Pinpoint the cell where the given text exists, returning its (x, y) midpoint coordinate. 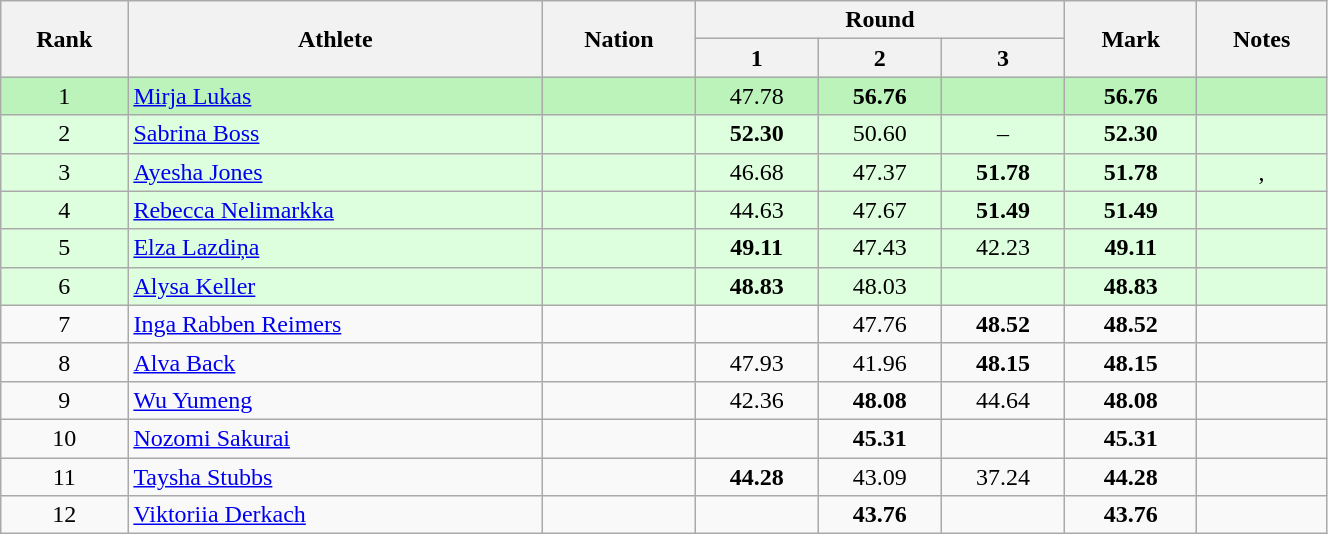
Mirja Lukas (336, 96)
37.24 (1002, 477)
Rebecca Nelimarkka (336, 210)
42.36 (756, 400)
, (1262, 172)
Ayesha Jones (336, 172)
47.37 (880, 172)
6 (64, 286)
42.23 (1002, 248)
9 (64, 400)
47.93 (756, 362)
Inga Rabben Reimers (336, 324)
50.60 (880, 134)
11 (64, 477)
Notes (1262, 39)
41.96 (880, 362)
Sabrina Boss (336, 134)
44.63 (756, 210)
Alysa Keller (336, 286)
Nozomi Sakurai (336, 438)
4 (64, 210)
Viktoriia Derkach (336, 515)
47.78 (756, 96)
Wu Yumeng (336, 400)
Mark (1131, 39)
Taysha Stubbs (336, 477)
5 (64, 248)
Elza Lazdiņa (336, 248)
8 (64, 362)
Athlete (336, 39)
12 (64, 515)
46.68 (756, 172)
10 (64, 438)
Round (880, 20)
44.64 (1002, 400)
43.09 (880, 477)
47.67 (880, 210)
47.43 (880, 248)
Nation (619, 39)
7 (64, 324)
– (1002, 134)
Alva Back (336, 362)
48.03 (880, 286)
Rank (64, 39)
47.76 (880, 324)
